Capture the cell that displays the provided text and extract its [X, Y] central coordinate. 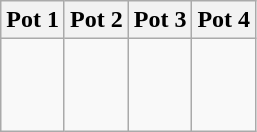
Pot 2 [96, 20]
Pot 1 [33, 20]
Pot 3 [160, 20]
Pot 4 [224, 20]
